Search for the cell housing the specified text and yield its (x, y) center coordinate. 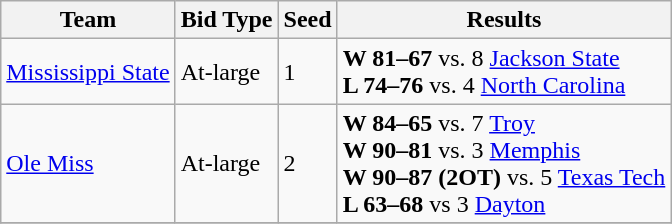
Seed (308, 20)
Bid Type (226, 20)
Team (88, 20)
Ole Miss (88, 164)
W 81–67 vs. 8 Jackson StateL 74–76 vs. 4 North Carolina (504, 72)
1 (308, 72)
Results (504, 20)
2 (308, 164)
W 84–65 vs. 7 TroyW 90–81 vs. 3 MemphisW 90–87 (2OT) vs. 5 Texas TechL 63–68 vs 3 Dayton (504, 164)
Mississippi State (88, 72)
